Identify which cell holds the provided text, then report its (X, Y) central coordinate. 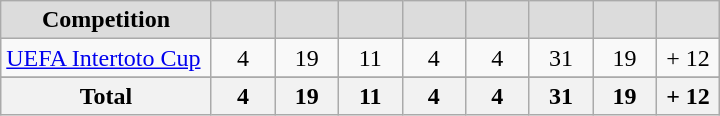
Total (106, 96)
Competition (106, 20)
UEFA Intertoto Cup (106, 58)
